Identify which cell holds the provided text, then report its [X, Y] central coordinate. 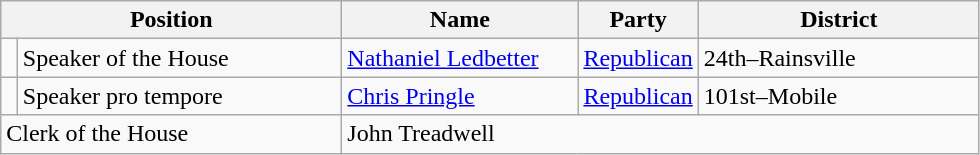
Nathaniel Ledbetter [460, 58]
Chris Pringle [460, 96]
Position [172, 20]
Party [638, 20]
John Treadwell [661, 134]
Clerk of the House [172, 134]
Speaker pro tempore [180, 96]
24th–Rainsville [838, 58]
Name [460, 20]
District [838, 20]
Speaker of the House [180, 58]
101st–Mobile [838, 96]
